Provide the [X, Y] coordinate of the cell's center where the given text is located.  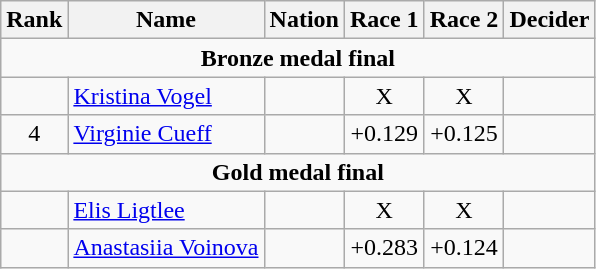
Gold medal final [298, 172]
+0.125 [464, 134]
+0.129 [384, 134]
4 [34, 134]
Anastasiia Voinova [166, 248]
Virginie Cueff [166, 134]
Nation [304, 20]
Elis Ligtlee [166, 210]
Race 1 [384, 20]
Kristina Vogel [166, 96]
Race 2 [464, 20]
Decider [550, 20]
+0.124 [464, 248]
Name [166, 20]
Bronze medal final [298, 58]
Rank [34, 20]
+0.283 [384, 248]
